For the text-containing cell, return its midpoint in (x, y) coordinate format. 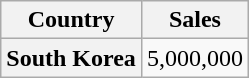
Sales (194, 20)
5,000,000 (194, 58)
Country (72, 20)
South Korea (72, 58)
